Return (X, Y) of the center of cell containing provided text 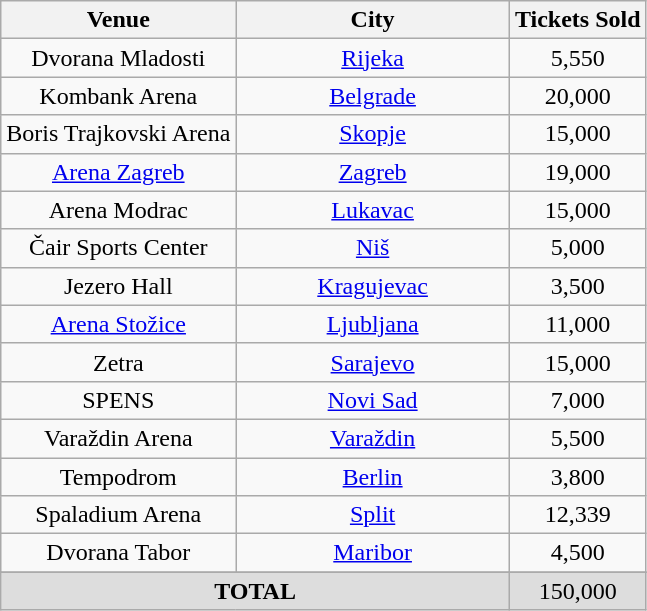
Dvorana Tabor (118, 553)
Spaladium Arena (118, 515)
19,000 (578, 172)
Dvorana Mladosti (118, 58)
Arena Stožice (118, 324)
Arena Modrac (118, 210)
12,339 (578, 515)
150,000 (578, 591)
Tickets Sold (578, 20)
Novi Sad (373, 400)
Zetra (118, 362)
Jezero Hall (118, 286)
3,500 (578, 286)
Boris Trajkovski Arena (118, 134)
Belgrade (373, 96)
7,000 (578, 400)
City (373, 20)
Rijeka (373, 58)
Tempodrom (118, 477)
5,500 (578, 438)
4,500 (578, 553)
Arena Zagreb (118, 172)
Varaždin Arena (118, 438)
Kombank Arena (118, 96)
Split (373, 515)
Berlin (373, 477)
Niš (373, 248)
TOTAL (256, 591)
Maribor (373, 553)
20,000 (578, 96)
Čair Sports Center (118, 248)
3,800 (578, 477)
SPENS (118, 400)
11,000 (578, 324)
5,550 (578, 58)
Sarajevo (373, 362)
Lukavac (373, 210)
Kragujevac (373, 286)
Zagreb (373, 172)
Skopje (373, 134)
Ljubljana (373, 324)
Varaždin (373, 438)
Venue (118, 20)
5,000 (578, 248)
